Extract the [x, y] coordinate from the center of the cell holding the provided text.  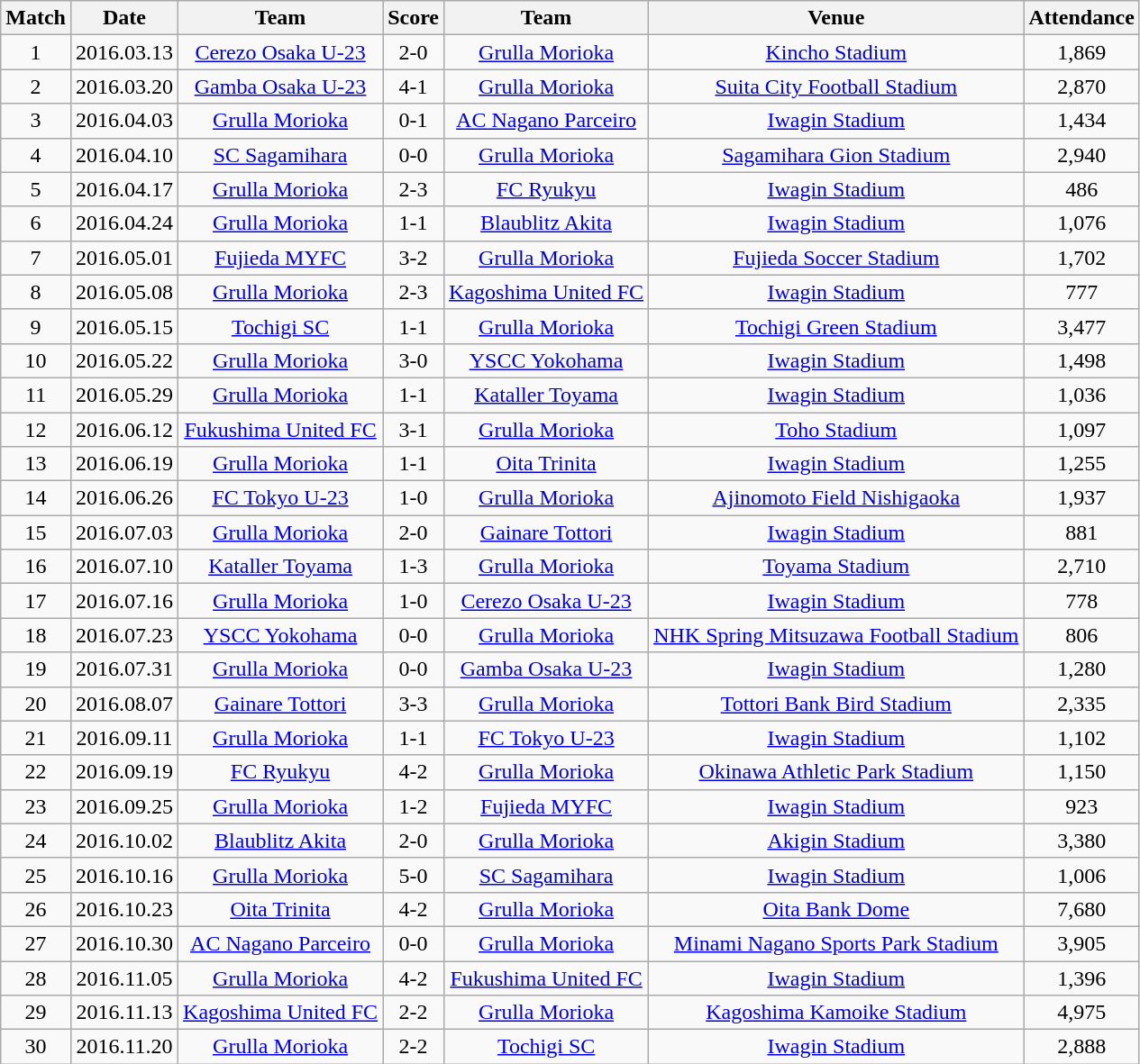
Score [414, 18]
778 [1081, 601]
1,076 [1081, 223]
2016.10.02 [124, 841]
486 [1081, 189]
777 [1081, 292]
2016.10.16 [124, 875]
3-3 [414, 704]
1 [36, 52]
26 [36, 909]
2016.05.08 [124, 292]
11 [36, 395]
2016.07.16 [124, 601]
15 [36, 532]
Kincho Stadium [836, 52]
2016.05.29 [124, 395]
923 [1081, 806]
Oita Bank Dome [836, 909]
2016.11.13 [124, 1013]
2016.09.11 [124, 738]
1-2 [414, 806]
5-0 [414, 875]
1,036 [1081, 395]
2016.11.20 [124, 1047]
13 [36, 464]
2016.11.05 [124, 978]
4-1 [414, 86]
Okinawa Athletic Park Stadium [836, 772]
3-2 [414, 258]
2016.08.07 [124, 704]
2016.04.10 [124, 155]
10 [36, 360]
3,905 [1081, 943]
2016.07.23 [124, 635]
2,870 [1081, 86]
2016.07.03 [124, 532]
2,940 [1081, 155]
2016.10.23 [124, 909]
1,097 [1081, 430]
2016.07.31 [124, 669]
2016.09.25 [124, 806]
29 [36, 1013]
2,335 [1081, 704]
Sagamihara Gion Stadium [836, 155]
1,396 [1081, 978]
3,477 [1081, 326]
1,255 [1081, 464]
2016.10.30 [124, 943]
25 [36, 875]
9 [36, 326]
806 [1081, 635]
8 [36, 292]
2016.06.26 [124, 498]
2016.05.22 [124, 360]
20 [36, 704]
12 [36, 430]
Minami Nagano Sports Park Stadium [836, 943]
3,380 [1081, 841]
Venue [836, 18]
2016.04.03 [124, 121]
2016.06.12 [124, 430]
4 [36, 155]
Attendance [1081, 18]
27 [36, 943]
4,975 [1081, 1013]
1,150 [1081, 772]
Tochigi Green Stadium [836, 326]
24 [36, 841]
Akigin Stadium [836, 841]
1,937 [1081, 498]
1,102 [1081, 738]
Ajinomoto Field Nishigaoka [836, 498]
NHK Spring Mitsuzawa Football Stadium [836, 635]
16 [36, 567]
1,280 [1081, 669]
1,869 [1081, 52]
19 [36, 669]
Match [36, 18]
30 [36, 1047]
5 [36, 189]
6 [36, 223]
1,498 [1081, 360]
7,680 [1081, 909]
28 [36, 978]
2016.07.10 [124, 567]
3-0 [414, 360]
1,434 [1081, 121]
18 [36, 635]
2016.05.15 [124, 326]
Tottori Bank Bird Stadium [836, 704]
2016.09.19 [124, 772]
2,710 [1081, 567]
Fujieda Soccer Stadium [836, 258]
2016.04.17 [124, 189]
17 [36, 601]
22 [36, 772]
Toyama Stadium [836, 567]
14 [36, 498]
2016.05.01 [124, 258]
3 [36, 121]
2016.06.19 [124, 464]
Kagoshima Kamoike Stadium [836, 1013]
1,702 [1081, 258]
881 [1081, 532]
3-1 [414, 430]
21 [36, 738]
2 [36, 86]
2016.03.20 [124, 86]
Date [124, 18]
2,888 [1081, 1047]
Suita City Football Stadium [836, 86]
1-3 [414, 567]
2016.03.13 [124, 52]
Toho Stadium [836, 430]
0-1 [414, 121]
1,006 [1081, 875]
7 [36, 258]
23 [36, 806]
2016.04.24 [124, 223]
